Return the [x, y] coordinate for the center point of the cell that contains the specified text.  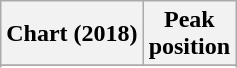
Peak position [189, 34]
Chart (2018) [72, 34]
